From the cell containing the given text, extract its center point as [X, Y] coordinate. 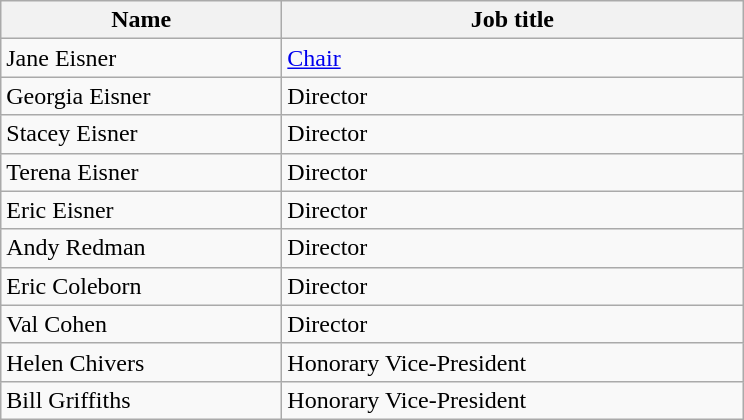
Georgia Eisner [142, 96]
Chair [512, 58]
Eric Eisner [142, 210]
Val Cohen [142, 324]
Andy Redman [142, 248]
Jane Eisner [142, 58]
Stacey Eisner [142, 134]
Job title [512, 20]
Eric Coleborn [142, 286]
Bill Griffiths [142, 400]
Name [142, 20]
Terena Eisner [142, 172]
Helen Chivers [142, 362]
